Detect which cell encompasses the target text, then output its [x, y] center coordinate. 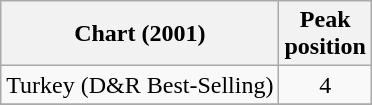
Chart (2001) [140, 34]
Peakposition [325, 34]
4 [325, 85]
Turkey (D&R Best-Selling) [140, 85]
